For the text-containing cell, return its midpoint in [X, Y] coordinate format. 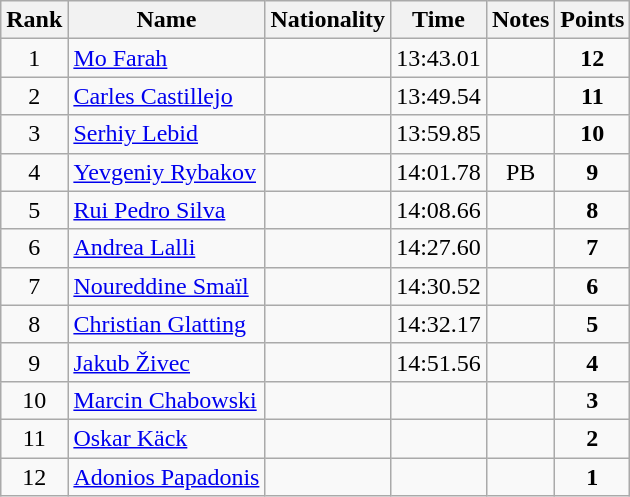
Name [166, 20]
Adonios Papadonis [166, 477]
Mo Farah [166, 58]
13:43.01 [439, 58]
Jakub Živec [166, 362]
Rank [34, 20]
Serhiy Lebid [166, 134]
Points [592, 20]
Christian Glatting [166, 324]
13:49.54 [439, 96]
Carles Castillejo [166, 96]
Notes [520, 20]
Nationality [328, 20]
14:27.60 [439, 248]
14:01.78 [439, 172]
Noureddine Smaïl [166, 286]
14:51.56 [439, 362]
Andrea Lalli [166, 248]
14:32.17 [439, 324]
13:59.85 [439, 134]
Oskar Käck [166, 438]
Rui Pedro Silva [166, 210]
PB [520, 172]
Marcin Chabowski [166, 400]
14:08.66 [439, 210]
Time [439, 20]
14:30.52 [439, 286]
Yevgeniy Rybakov [166, 172]
